Output the [x, y] coordinate of the center of the cell containing the given text.  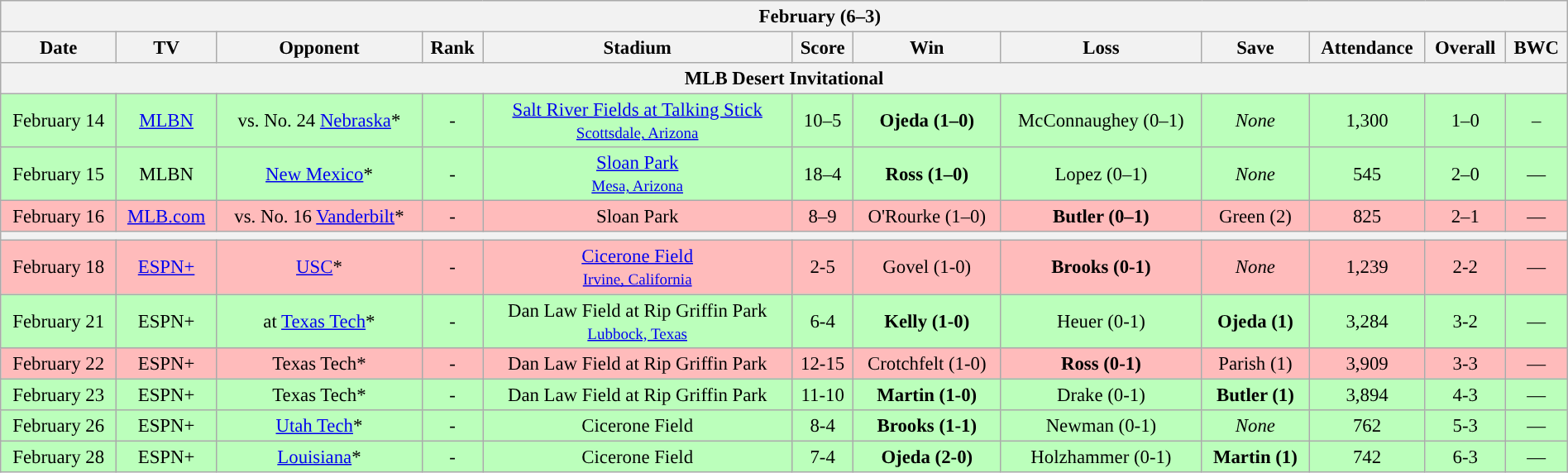
545 [1368, 174]
Louisiana* [319, 456]
February (6–3) [784, 17]
February 28 [59, 456]
February 26 [59, 425]
Heuer (0-1) [1102, 321]
Ojeda (1) [1255, 321]
Win [927, 47]
1–0 [1465, 121]
3-3 [1465, 363]
Sloan Park [638, 217]
Newman (0-1) [1102, 425]
10–5 [822, 121]
Butler (0–1) [1102, 217]
February 23 [59, 394]
6-3 [1465, 456]
Green (2) [1255, 217]
Dan Law Field at Rip Griffin ParkLubbock, Texas [638, 321]
5-3 [1465, 425]
MLB.com [167, 217]
Parish (1) [1255, 363]
USC* [319, 268]
18–4 [822, 174]
3-2 [1465, 321]
February 22 [59, 363]
8-4 [822, 425]
825 [1368, 217]
Sloan ParkMesa, Arizona [638, 174]
Brooks (1-1) [927, 425]
TV [167, 47]
O'Rourke (1–0) [927, 217]
2-5 [822, 268]
Ross (0-1) [1102, 363]
Drake (0-1) [1102, 394]
Holzhammer (0-1) [1102, 456]
3,909 [1368, 363]
vs. No. 24 Nebraska* [319, 121]
McConnaughey (0–1) [1102, 121]
Loss [1102, 47]
3,284 [1368, 321]
1,239 [1368, 268]
vs. No. 16 Vanderbilt* [319, 217]
762 [1368, 425]
4-3 [1465, 394]
February 18 [59, 268]
Ojeda (1–0) [927, 121]
Date [59, 47]
Overall [1465, 47]
1,300 [1368, 121]
Cicerone FieldIrvine, California [638, 268]
February 16 [59, 217]
February 21 [59, 321]
Govel (1-0) [927, 268]
12-15 [822, 363]
Utah Tech* [319, 425]
– [1537, 121]
Opponent [319, 47]
Kelly (1-0) [927, 321]
8–9 [822, 217]
11-10 [822, 394]
Martin (1-0) [927, 394]
MLB Desert Invitational [784, 79]
6-4 [822, 321]
at Texas Tech* [319, 321]
2–1 [1465, 217]
February 14 [59, 121]
7-4 [822, 456]
Lopez (0–1) [1102, 174]
2-2 [1465, 268]
BWC [1537, 47]
Attendance [1368, 47]
Ojeda (2-0) [927, 456]
February 15 [59, 174]
Save [1255, 47]
3,894 [1368, 394]
Rank [452, 47]
New Mexico* [319, 174]
Brooks (0-1) [1102, 268]
Martin (1) [1255, 456]
Score [822, 47]
Salt River Fields at Talking StickScottsdale, Arizona [638, 121]
Crotchfelt (1-0) [927, 363]
Ross (1–0) [927, 174]
Stadium [638, 47]
2–0 [1465, 174]
Butler (1) [1255, 394]
742 [1368, 456]
